Detect which cell encompasses the target text, then output its (x, y) center coordinate. 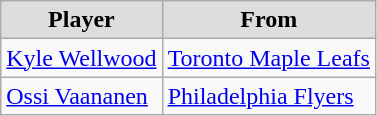
Player (82, 20)
From (268, 20)
Toronto Maple Leafs (268, 58)
Kyle Wellwood (82, 58)
Ossi Vaananen (82, 96)
Philadelphia Flyers (268, 96)
